Output the [X, Y] coordinate of the center of the cell containing the given text.  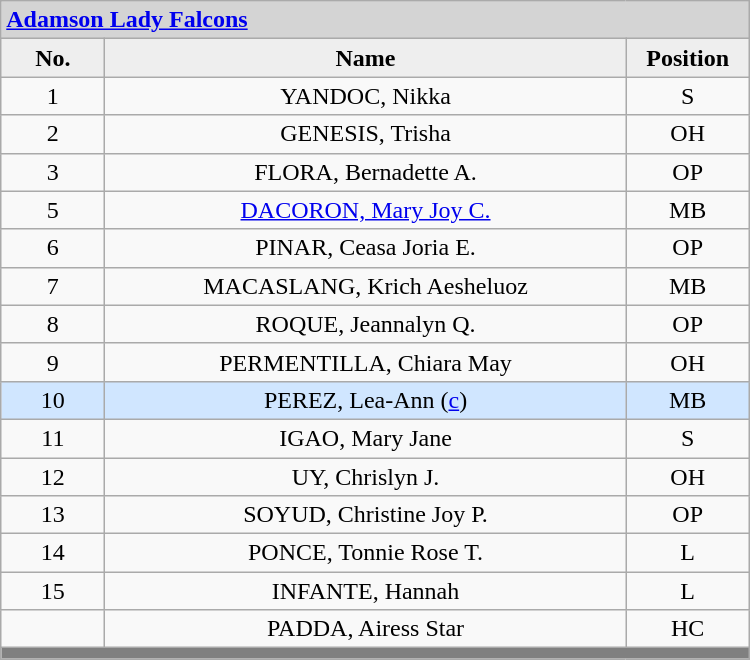
12 [53, 477]
IGAO, Mary Jane [366, 438]
8 [53, 324]
FLORA, Bernadette A. [366, 172]
5 [53, 210]
PEREZ, Lea-Ann (c) [366, 400]
HC [688, 629]
1 [53, 96]
PONCE, Tonnie Rose T. [366, 553]
Adamson Lady Falcons [375, 20]
MACASLANG, Krich Aesheluoz [366, 286]
Name [366, 58]
2 [53, 134]
13 [53, 515]
ROQUE, Jeannalyn Q. [366, 324]
INFANTE, Hannah [366, 591]
UY, Chrislyn J. [366, 477]
No. [53, 58]
3 [53, 172]
7 [53, 286]
PADDA, Airess Star [366, 629]
14 [53, 553]
DACORON, Mary Joy C. [366, 210]
15 [53, 591]
Position [688, 58]
6 [53, 248]
PERMENTILLA, Chiara May [366, 362]
GENESIS, Trisha [366, 134]
PINAR, Ceasa Joria E. [366, 248]
9 [53, 362]
11 [53, 438]
SOYUD, Christine Joy P. [366, 515]
10 [53, 400]
YANDOC, Nikka [366, 96]
